For the text-containing cell, return its midpoint in [X, Y] coordinate format. 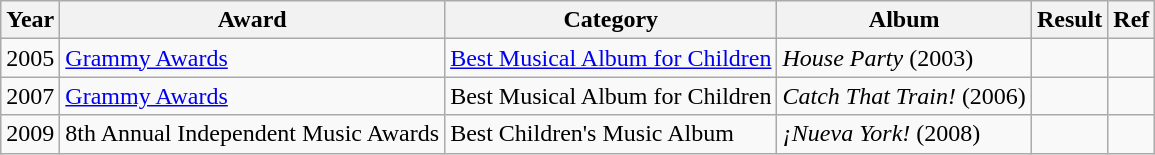
Category [611, 20]
Catch That Train! (2006) [904, 96]
Ref [1132, 20]
¡Nueva York! (2008) [904, 134]
2005 [30, 58]
Award [252, 20]
House Party (2003) [904, 58]
2009 [30, 134]
Album [904, 20]
Best Children's Music Album [611, 134]
Year [30, 20]
8th Annual Independent Music Awards [252, 134]
2007 [30, 96]
Result [1069, 20]
